Extract the [X, Y] coordinate from the center of the cell holding the provided text.  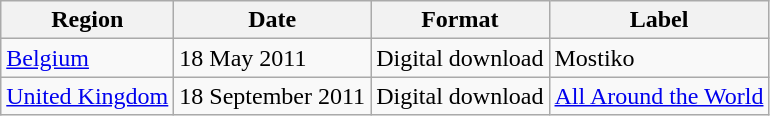
Mostiko [659, 58]
United Kingdom [88, 96]
18 May 2011 [272, 58]
Format [460, 20]
Label [659, 20]
18 September 2011 [272, 96]
Belgium [88, 58]
Region [88, 20]
All Around the World [659, 96]
Date [272, 20]
